Scan for the cell matching the given text and deliver its [X, Y] coordinate at center. 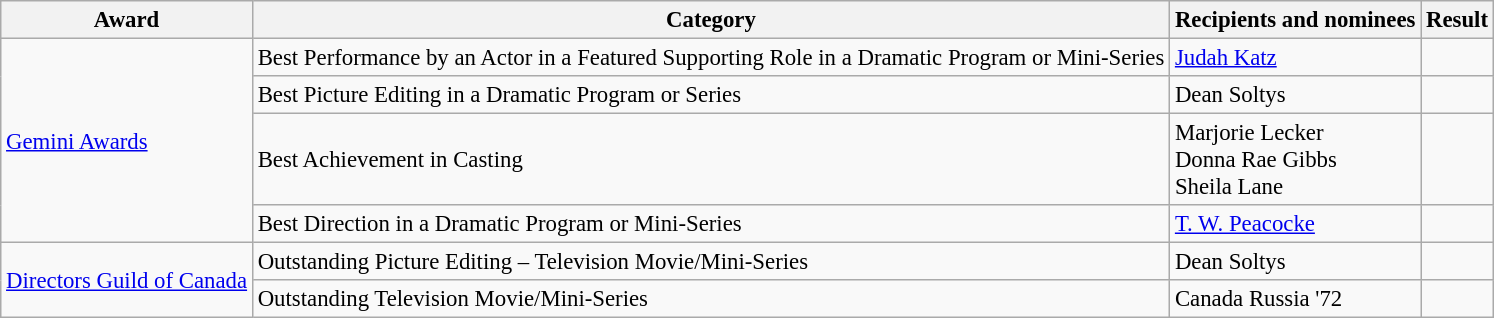
Recipients and nominees [1296, 20]
Canada Russia '72 [1296, 299]
Marjorie LeckerDonna Rae GibbsSheila Lane [1296, 160]
Outstanding Picture Editing – Television Movie/Mini-Series [710, 262]
Gemini Awards [127, 141]
Result [1458, 20]
Best Picture Editing in a Dramatic Program or Series [710, 95]
Category [710, 20]
Directors Guild of Canada [127, 280]
Best Achievement in Casting [710, 160]
Award [127, 20]
T. W. Peacocke [1296, 224]
Outstanding Television Movie/Mini-Series [710, 299]
Best Direction in a Dramatic Program or Mini-Series [710, 224]
Judah Katz [1296, 58]
Best Performance by an Actor in a Featured Supporting Role in a Dramatic Program or Mini-Series [710, 58]
